Identify which cell holds the provided text, then report its [x, y] central coordinate. 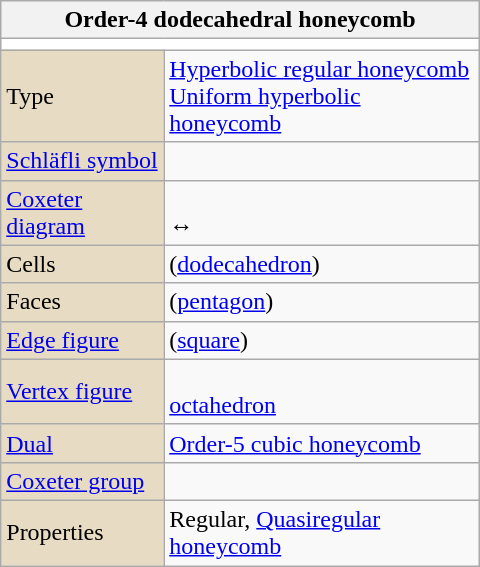
↔ [322, 212]
(pentagon) [322, 302]
Coxeter group [82, 481]
Faces [82, 302]
Order-4 dodecahedral honeycomb [240, 20]
Dual [82, 443]
octahedron [322, 392]
(square) [322, 340]
Schläfli symbol [82, 161]
Hyperbolic regular honeycombUniform hyperbolic honeycomb [322, 96]
Cells [82, 264]
Order-5 cubic honeycomb [322, 443]
Type [82, 96]
Vertex figure [82, 392]
Coxeter diagram [82, 212]
Regular, Quasiregular honeycomb [322, 532]
Properties [82, 532]
Edge figure [82, 340]
(dodecahedron) [322, 264]
